Return (X, Y) of the center of cell containing provided text 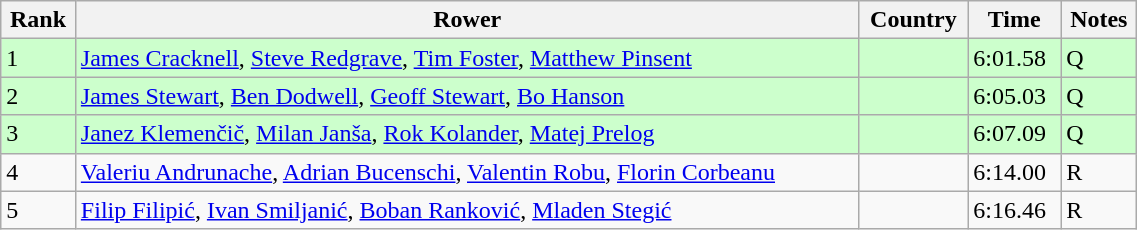
James Cracknell, Steve Redgrave, Tim Foster, Matthew Pinsent (467, 58)
Valeriu Andrunache, Adrian Bucenschi, Valentin Robu, Florin Corbeanu (467, 172)
Country (914, 20)
6:07.09 (1014, 134)
Time (1014, 20)
1 (38, 58)
6:01.58 (1014, 58)
4 (38, 172)
Janez Klemenčič, Milan Janša, Rok Kolander, Matej Prelog (467, 134)
Notes (1099, 20)
2 (38, 96)
Rank (38, 20)
6:14.00 (1014, 172)
James Stewart, Ben Dodwell, Geoff Stewart, Bo Hanson (467, 96)
5 (38, 210)
Filip Filipić, Ivan Smiljanić, Boban Ranković, Mladen Stegić (467, 210)
6:16.46 (1014, 210)
Rower (467, 20)
3 (38, 134)
6:05.03 (1014, 96)
